Return [x, y] of the center of cell containing provided text 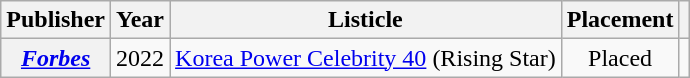
Korea Power Celebrity 40 (Rising Star) [366, 58]
Publisher [56, 20]
Year [140, 20]
Forbes [56, 58]
2022 [140, 58]
Listicle [366, 20]
Placement [620, 20]
Placed [620, 58]
